Find where the given text appears and provide that cell's center as (X, Y) coordinate. 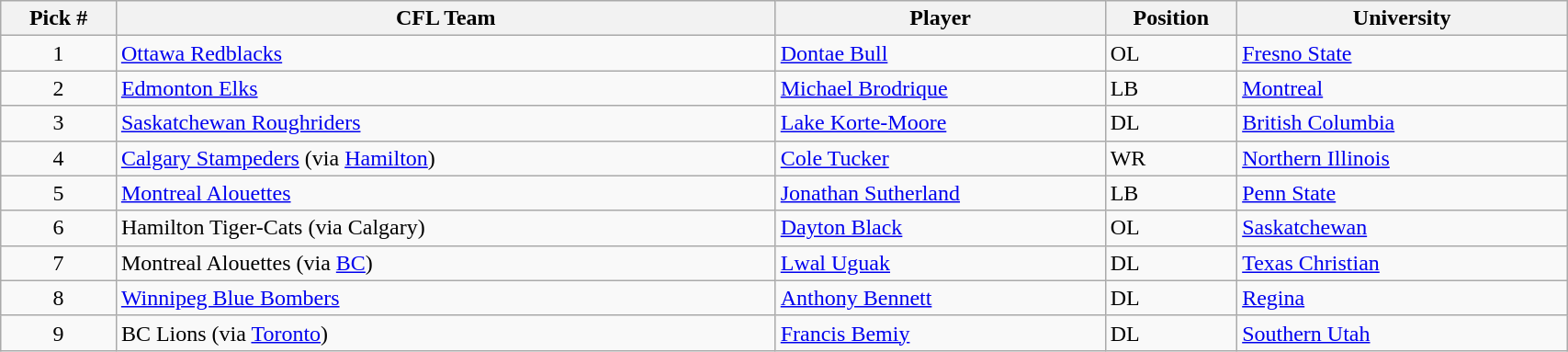
2 (59, 88)
University (1402, 18)
Saskatchewan Roughriders (446, 123)
Player (941, 18)
Anthony Bennett (941, 298)
Dayton Black (941, 228)
Edmonton Elks (446, 88)
British Columbia (1402, 123)
Montreal (1402, 88)
Northern Illinois (1402, 158)
Fresno State (1402, 53)
WR (1171, 158)
6 (59, 228)
Jonathan Sutherland (941, 193)
Regina (1402, 298)
Lake Korte-Moore (941, 123)
Southern Utah (1402, 333)
Ottawa Redblacks (446, 53)
Michael Brodrique (941, 88)
Saskatchewan (1402, 228)
Texas Christian (1402, 263)
Winnipeg Blue Bombers (446, 298)
1 (59, 53)
Lwal Uguak (941, 263)
Francis Bemiy (941, 333)
Hamilton Tiger-Cats (via Calgary) (446, 228)
4 (59, 158)
9 (59, 333)
CFL Team (446, 18)
Montreal Alouettes (446, 193)
Cole Tucker (941, 158)
8 (59, 298)
5 (59, 193)
Montreal Alouettes (via BC) (446, 263)
Pick # (59, 18)
3 (59, 123)
BC Lions (via Toronto) (446, 333)
7 (59, 263)
Position (1171, 18)
Calgary Stampeders (via Hamilton) (446, 158)
Penn State (1402, 193)
Dontae Bull (941, 53)
